Pinpoint the cell where the given text exists, returning its [x, y] midpoint coordinate. 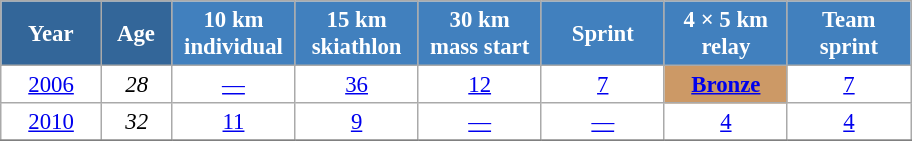
Age [136, 34]
2010 [52, 122]
Team sprint [848, 34]
32 [136, 122]
2006 [52, 85]
Bronze [726, 85]
36 [356, 85]
9 [356, 122]
28 [136, 85]
Year [52, 34]
15 km skiathlon [356, 34]
Sprint [602, 34]
30 km mass start [480, 34]
10 km individual [234, 34]
12 [480, 85]
11 [234, 122]
4 × 5 km relay [726, 34]
